Return the [x, y] coordinate for the center point of the cell that contains the specified text.  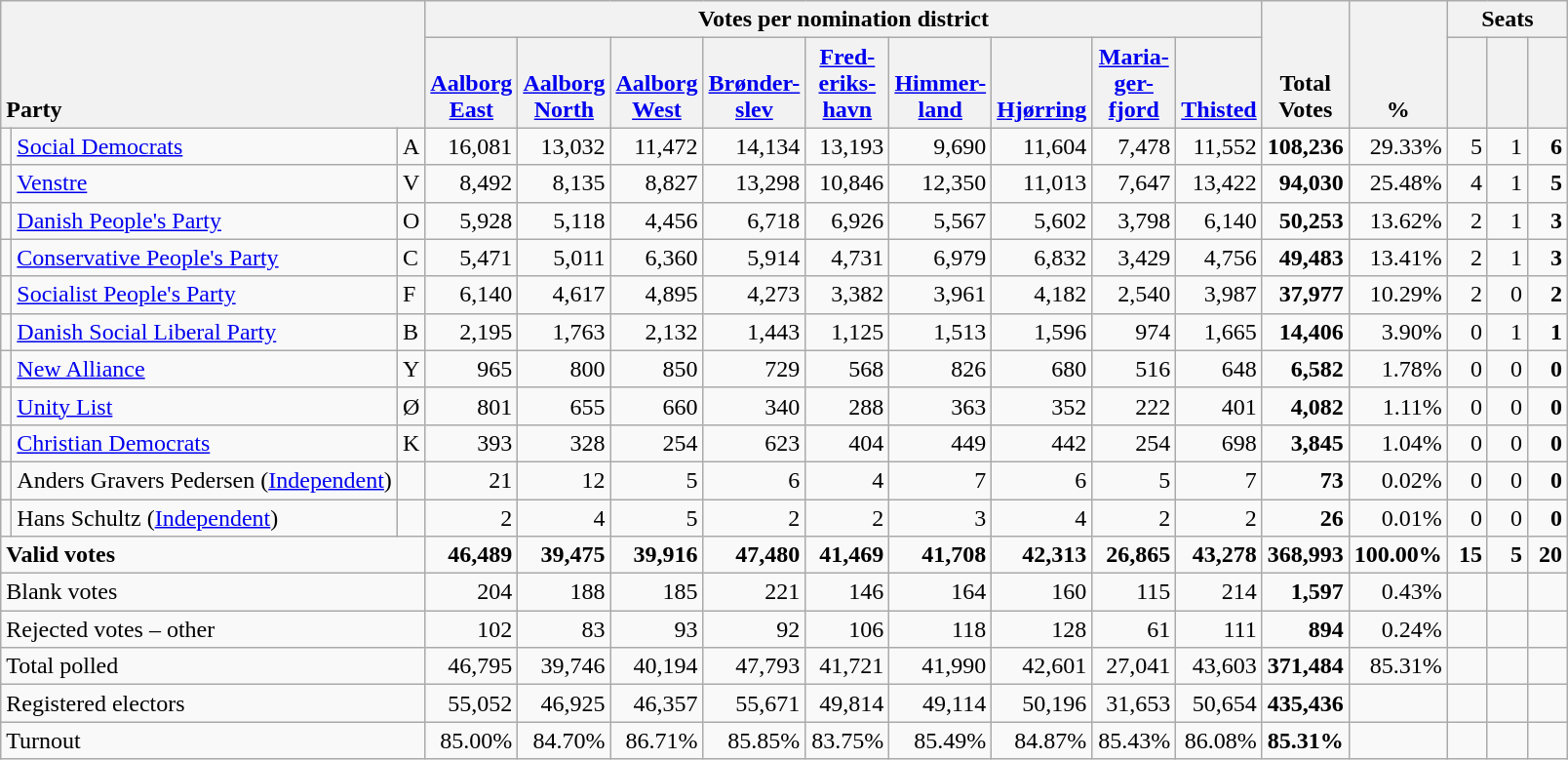
2,132 [657, 332]
Aalborg North [564, 83]
401 [1219, 406]
40,194 [657, 666]
0.02% [1398, 480]
340 [755, 406]
660 [657, 406]
442 [1041, 443]
368,993 [1305, 555]
85.00% [472, 740]
1,596 [1041, 332]
50,253 [1305, 220]
39,746 [564, 666]
94,030 [1305, 183]
49,114 [940, 703]
328 [564, 443]
164 [940, 592]
Hans Schultz (Independent) [205, 518]
108,236 [1305, 146]
221 [755, 592]
222 [1134, 406]
4,617 [564, 295]
46,795 [472, 666]
39,475 [564, 555]
13,298 [755, 183]
Seats [1508, 20]
O [411, 220]
41,990 [940, 666]
3,961 [940, 295]
393 [472, 443]
43,278 [1219, 555]
7,478 [1134, 146]
435,436 [1305, 703]
188 [564, 592]
11,013 [1041, 183]
3,429 [1134, 258]
41,469 [847, 555]
6,582 [1305, 369]
49,483 [1305, 258]
5,914 [755, 258]
623 [755, 443]
Total Votes [1305, 64]
Socialist People's Party [205, 295]
288 [847, 406]
B [411, 332]
1.04% [1398, 443]
8,135 [564, 183]
61 [1134, 629]
47,480 [755, 555]
31,653 [1134, 703]
13,032 [564, 146]
K [411, 443]
41,708 [940, 555]
21 [472, 480]
85.49% [940, 740]
6,718 [755, 220]
92 [755, 629]
46,925 [564, 703]
14,406 [1305, 332]
1,125 [847, 332]
1.11% [1398, 406]
Hjørring [1041, 83]
12,350 [940, 183]
4,895 [657, 295]
0.24% [1398, 629]
13,193 [847, 146]
Turnout [213, 740]
F [411, 295]
4,731 [847, 258]
2,195 [472, 332]
102 [472, 629]
128 [1041, 629]
39,916 [657, 555]
50,654 [1219, 703]
8,827 [657, 183]
27,041 [1134, 666]
6,979 [940, 258]
Maria- ger- fjord [1134, 83]
352 [1041, 406]
0.43% [1398, 592]
363 [940, 406]
26,865 [1134, 555]
14,134 [755, 146]
Fred- eriks- havn [847, 83]
800 [564, 369]
6,926 [847, 220]
698 [1219, 443]
100.00% [1398, 555]
111 [1219, 629]
4,182 [1041, 295]
404 [847, 443]
Anders Gravers Pedersen (Independent) [205, 480]
4,273 [755, 295]
C [411, 258]
3,382 [847, 295]
46,489 [472, 555]
Social Democrats [205, 146]
15 [1467, 555]
86.71% [657, 740]
Aalborg East [472, 83]
3,798 [1134, 220]
20 [1547, 555]
85.85% [755, 740]
371,484 [1305, 666]
25.48% [1398, 183]
86.08% [1219, 740]
Ø [411, 406]
Party [213, 64]
3,987 [1219, 295]
5,118 [564, 220]
106 [847, 629]
Danish People's Party [205, 220]
9,690 [940, 146]
974 [1134, 332]
Thisted [1219, 83]
185 [657, 592]
5,567 [940, 220]
43,603 [1219, 666]
6,360 [657, 258]
Venstre [205, 183]
55,052 [472, 703]
6,832 [1041, 258]
894 [1305, 629]
1,665 [1219, 332]
50,196 [1041, 703]
37,977 [1305, 295]
42,313 [1041, 555]
73 [1305, 480]
26 [1305, 518]
84.70% [564, 740]
Brønder- slev [755, 83]
680 [1041, 369]
1,597 [1305, 592]
Votes per nomination district [843, 20]
85.43% [1134, 740]
11,604 [1041, 146]
850 [657, 369]
83 [564, 629]
214 [1219, 592]
160 [1041, 592]
Y [411, 369]
Total polled [213, 666]
41,721 [847, 666]
3.90% [1398, 332]
146 [847, 592]
Aalborg West [657, 83]
Himmer- land [940, 83]
115 [1134, 592]
1,513 [940, 332]
5,602 [1041, 220]
204 [472, 592]
49,814 [847, 703]
4,756 [1219, 258]
965 [472, 369]
2,540 [1134, 295]
Conservative People's Party [205, 258]
10.29% [1398, 295]
47,793 [755, 666]
118 [940, 629]
55,671 [755, 703]
Danish Social Liberal Party [205, 332]
11,552 [1219, 146]
801 [472, 406]
4,456 [657, 220]
11,472 [657, 146]
12 [564, 480]
7,647 [1134, 183]
449 [940, 443]
16,081 [472, 146]
93 [657, 629]
10,846 [847, 183]
5,928 [472, 220]
1.78% [1398, 369]
568 [847, 369]
1,443 [755, 332]
1,763 [564, 332]
Unity List [205, 406]
13.41% [1398, 258]
655 [564, 406]
83.75% [847, 740]
Rejected votes – other [213, 629]
4,082 [1305, 406]
516 [1134, 369]
42,601 [1041, 666]
Registered electors [213, 703]
84.87% [1041, 740]
3,845 [1305, 443]
13.62% [1398, 220]
A [411, 146]
729 [755, 369]
% [1398, 64]
648 [1219, 369]
8,492 [472, 183]
Valid votes [213, 555]
Christian Democrats [205, 443]
New Alliance [205, 369]
46,357 [657, 703]
13,422 [1219, 183]
V [411, 183]
Blank votes [213, 592]
5,011 [564, 258]
5,471 [472, 258]
826 [940, 369]
0.01% [1398, 518]
29.33% [1398, 146]
